Return (X, Y) of the center of cell containing provided text 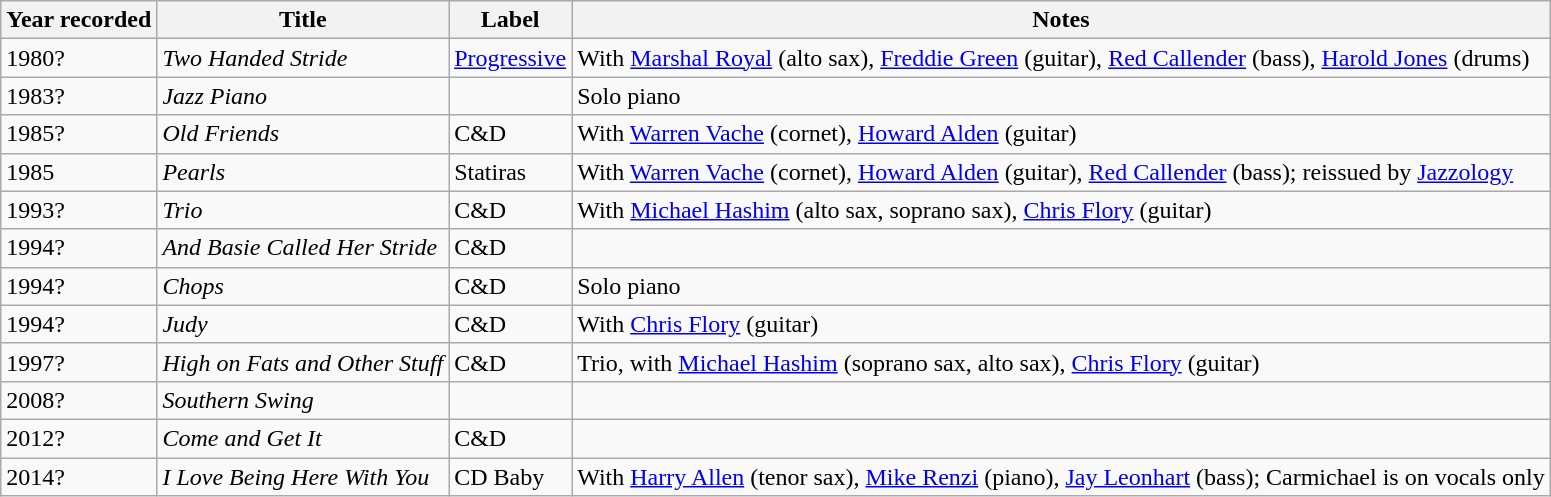
With Warren Vache (cornet), Howard Alden (guitar), Red Callender (bass); reissued by Jazzology (1062, 172)
Year recorded (79, 20)
Statiras (510, 172)
1985? (79, 134)
Trio, with Michael Hashim (soprano sax, alto sax), Chris Flory (guitar) (1062, 362)
With Chris Flory (guitar) (1062, 324)
Label (510, 20)
2014? (79, 477)
1997? (79, 362)
Old Friends (303, 134)
I Love Being Here With You (303, 477)
CD Baby (510, 477)
1983? (79, 96)
Judy (303, 324)
Two Handed Stride (303, 58)
Chops (303, 286)
Jazz Piano (303, 96)
High on Fats and Other Stuff (303, 362)
1985 (79, 172)
Trio (303, 210)
Come and Get It (303, 438)
1980? (79, 58)
Pearls (303, 172)
With Warren Vache (cornet), Howard Alden (guitar) (1062, 134)
Southern Swing (303, 400)
With Marshal Royal (alto sax), Freddie Green (guitar), Red Callender (bass), Harold Jones (drums) (1062, 58)
Title (303, 20)
1993? (79, 210)
Progressive (510, 58)
2008? (79, 400)
And Basie Called Her Stride (303, 248)
With Michael Hashim (alto sax, soprano sax), Chris Flory (guitar) (1062, 210)
Notes (1062, 20)
With Harry Allen (tenor sax), Mike Renzi (piano), Jay Leonhart (bass); Carmichael is on vocals only (1062, 477)
2012? (79, 438)
